Locate the cell with the specified text and output its (X, Y) center coordinate. 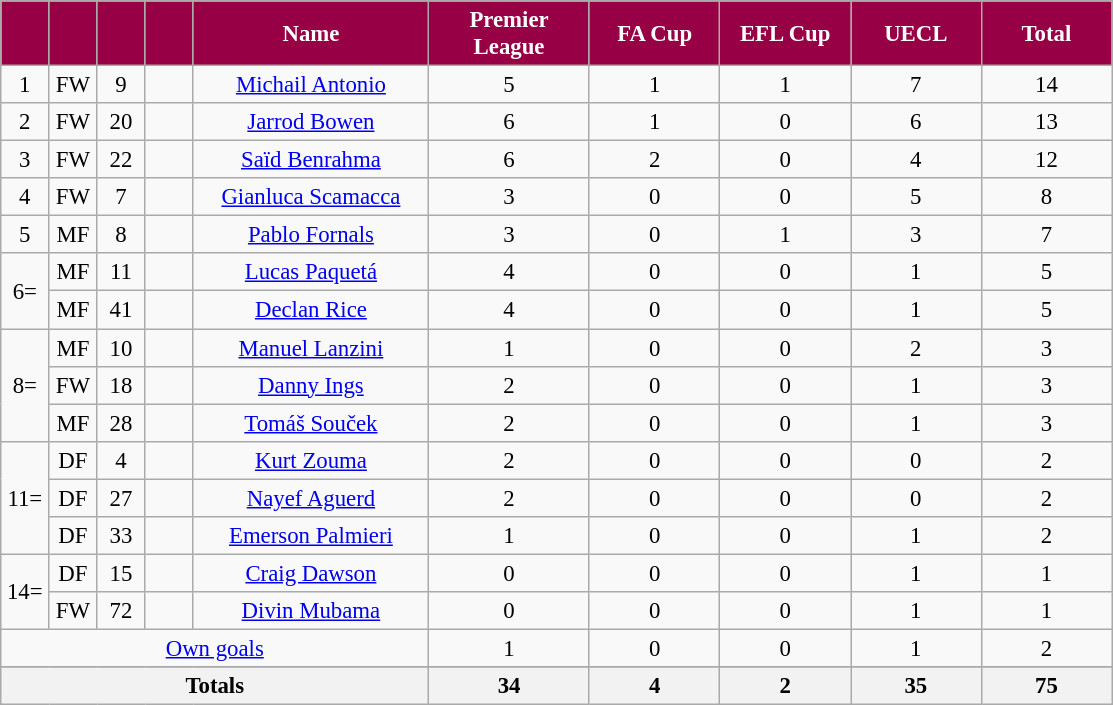
Own goals (215, 648)
10 (121, 348)
Manuel Lanzini (311, 348)
Total (1046, 34)
Gianluca Scamacca (311, 197)
75 (1046, 686)
Jarrod Bowen (311, 122)
9 (121, 85)
Totals (215, 686)
Name (311, 34)
15 (121, 573)
13 (1046, 122)
Emerson Palmieri (311, 536)
Divin Mubama (311, 611)
12 (1046, 160)
35 (916, 686)
34 (510, 686)
Pablo Fornals (311, 235)
72 (121, 611)
8= (25, 386)
FA Cup (654, 34)
33 (121, 536)
UECL (916, 34)
41 (121, 310)
14 (1046, 85)
27 (121, 498)
22 (121, 160)
Tomáš Souček (311, 423)
14= (25, 592)
20 (121, 122)
Kurt Zouma (311, 460)
Craig Dawson (311, 573)
Nayef Aguerd (311, 498)
11 (121, 273)
EFL Cup (786, 34)
Premier League (510, 34)
Lucas Paquetá (311, 273)
18 (121, 385)
6= (25, 292)
28 (121, 423)
11= (25, 498)
Michail Antonio (311, 85)
Declan Rice (311, 310)
Saïd Benrahma (311, 160)
Danny Ings (311, 385)
